For the text-containing cell, return its midpoint in [x, y] coordinate format. 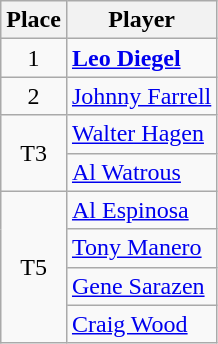
Tony Manero [141, 248]
2 [34, 96]
Gene Sarazen [141, 286]
Johnny Farrell [141, 96]
Craig Wood [141, 324]
Player [141, 20]
Al Espinosa [141, 210]
Al Watrous [141, 172]
Place [34, 20]
T5 [34, 267]
1 [34, 58]
T3 [34, 153]
Leo Diegel [141, 58]
Walter Hagen [141, 134]
